Search for the cell housing the specified text and yield its (x, y) center coordinate. 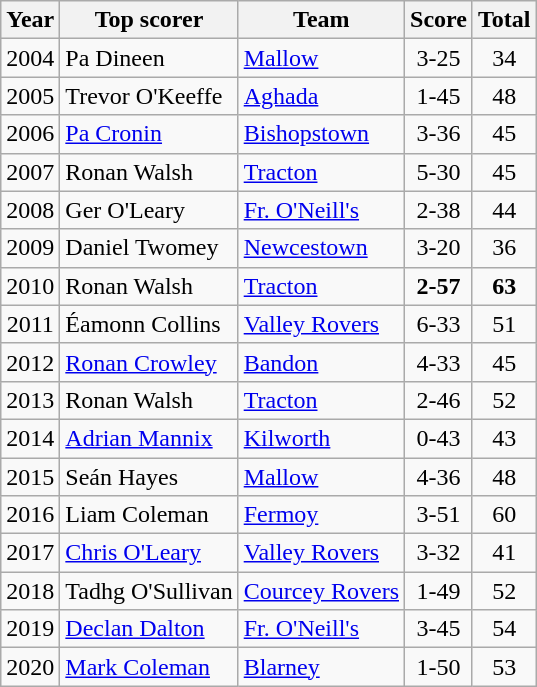
Declan Dalton (149, 629)
4-33 (439, 362)
2018 (30, 591)
1-49 (439, 591)
Blarney (321, 667)
2010 (30, 286)
43 (504, 438)
51 (504, 324)
Ger O'Leary (149, 210)
Pa Cronin (149, 134)
53 (504, 667)
2005 (30, 96)
Bishopstown (321, 134)
2-38 (439, 210)
Score (439, 20)
6-33 (439, 324)
Ronan Crowley (149, 362)
Liam Coleman (149, 515)
Year (30, 20)
2012 (30, 362)
3-32 (439, 553)
2009 (30, 248)
60 (504, 515)
Seán Hayes (149, 477)
2006 (30, 134)
41 (504, 553)
Top scorer (149, 20)
Daniel Twomey (149, 248)
Courcey Rovers (321, 591)
2019 (30, 629)
Bandon (321, 362)
Chris O'Leary (149, 553)
Kilworth (321, 438)
2017 (30, 553)
0-43 (439, 438)
2020 (30, 667)
2007 (30, 172)
3-45 (439, 629)
2011 (30, 324)
1-45 (439, 96)
2015 (30, 477)
2016 (30, 515)
54 (504, 629)
Pa Dineen (149, 58)
4-36 (439, 477)
3-20 (439, 248)
2004 (30, 58)
2014 (30, 438)
Adrian Mannix (149, 438)
5-30 (439, 172)
3-51 (439, 515)
2-57 (439, 286)
1-50 (439, 667)
63 (504, 286)
44 (504, 210)
2-46 (439, 400)
Fermoy (321, 515)
34 (504, 58)
Tadhg O'Sullivan (149, 591)
Aghada (321, 96)
2013 (30, 400)
3-36 (439, 134)
Team (321, 20)
3-25 (439, 58)
36 (504, 248)
Newcestown (321, 248)
Éamonn Collins (149, 324)
Total (504, 20)
Mark Coleman (149, 667)
Trevor O'Keeffe (149, 96)
2008 (30, 210)
